Return the (x, y) coordinate for the center point of the cell that contains the specified text.  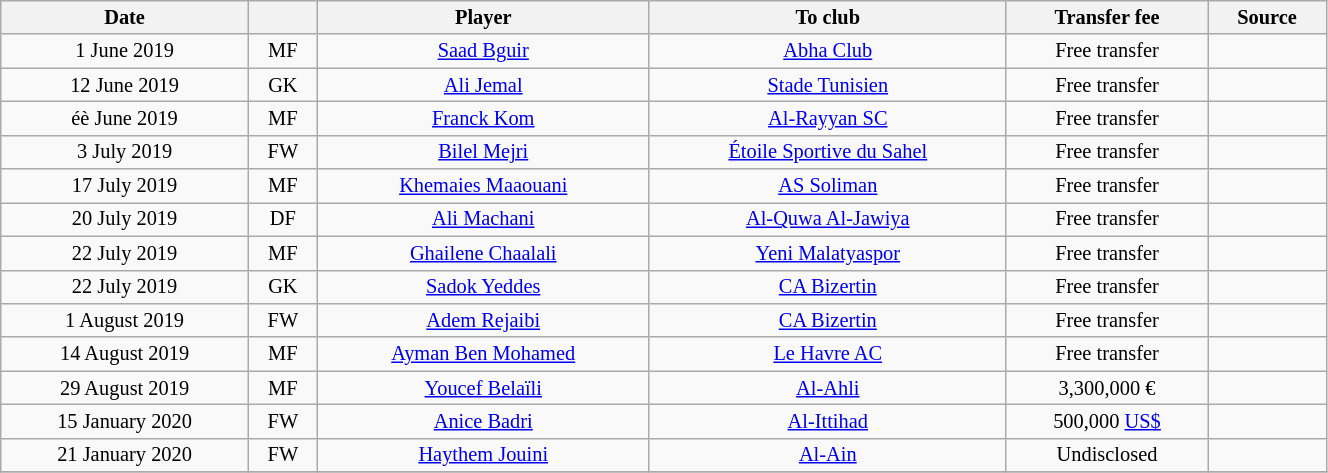
Date (125, 17)
14 August 2019 (125, 354)
Youcef Belaïli (483, 388)
Sadok Yeddes (483, 287)
Abha Club (828, 51)
Le Havre AC (828, 354)
Ghailene Chaalali (483, 253)
Khemaies Maaouani (483, 186)
AS Soliman (828, 186)
29 August 2019 (125, 388)
Saad Bguir (483, 51)
Ayman Ben Mohamed (483, 354)
Undisclosed (1106, 455)
Transfer fee (1106, 17)
Al-Ittihad (828, 421)
15 January 2020 (125, 421)
17 July 2019 (125, 186)
To club (828, 17)
Al-Quwa Al-Jawiya (828, 219)
3 July 2019 (125, 152)
Al-Ahli (828, 388)
Source (1268, 17)
Adem Rejaibi (483, 320)
Yeni Malatyaspor (828, 253)
20 July 2019 (125, 219)
3,300,000 € (1106, 388)
Al-Ain (828, 455)
Franck Kom (483, 118)
Bilel Mejri (483, 152)
Ali Machani (483, 219)
DF (282, 219)
Player (483, 17)
Haythem Jouini (483, 455)
Étoile Sportive du Sahel (828, 152)
Ali Jemal (483, 85)
Anice Badri (483, 421)
12 June 2019 (125, 85)
1 June 2019 (125, 51)
500,000 US$ (1106, 421)
Stade Tunisien (828, 85)
1 August 2019 (125, 320)
éè June 2019 (125, 118)
21 January 2020 (125, 455)
Al-Rayyan SC (828, 118)
